Provide the (x, y) coordinate of the cell's center where the given text is located.  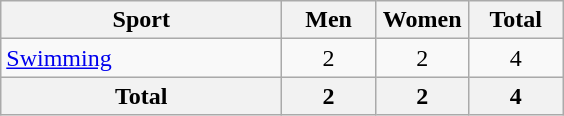
Women (422, 20)
Sport (142, 20)
Men (329, 20)
Swimming (142, 58)
